Return the [X, Y] coordinate for the center point of the cell that contains the specified text.  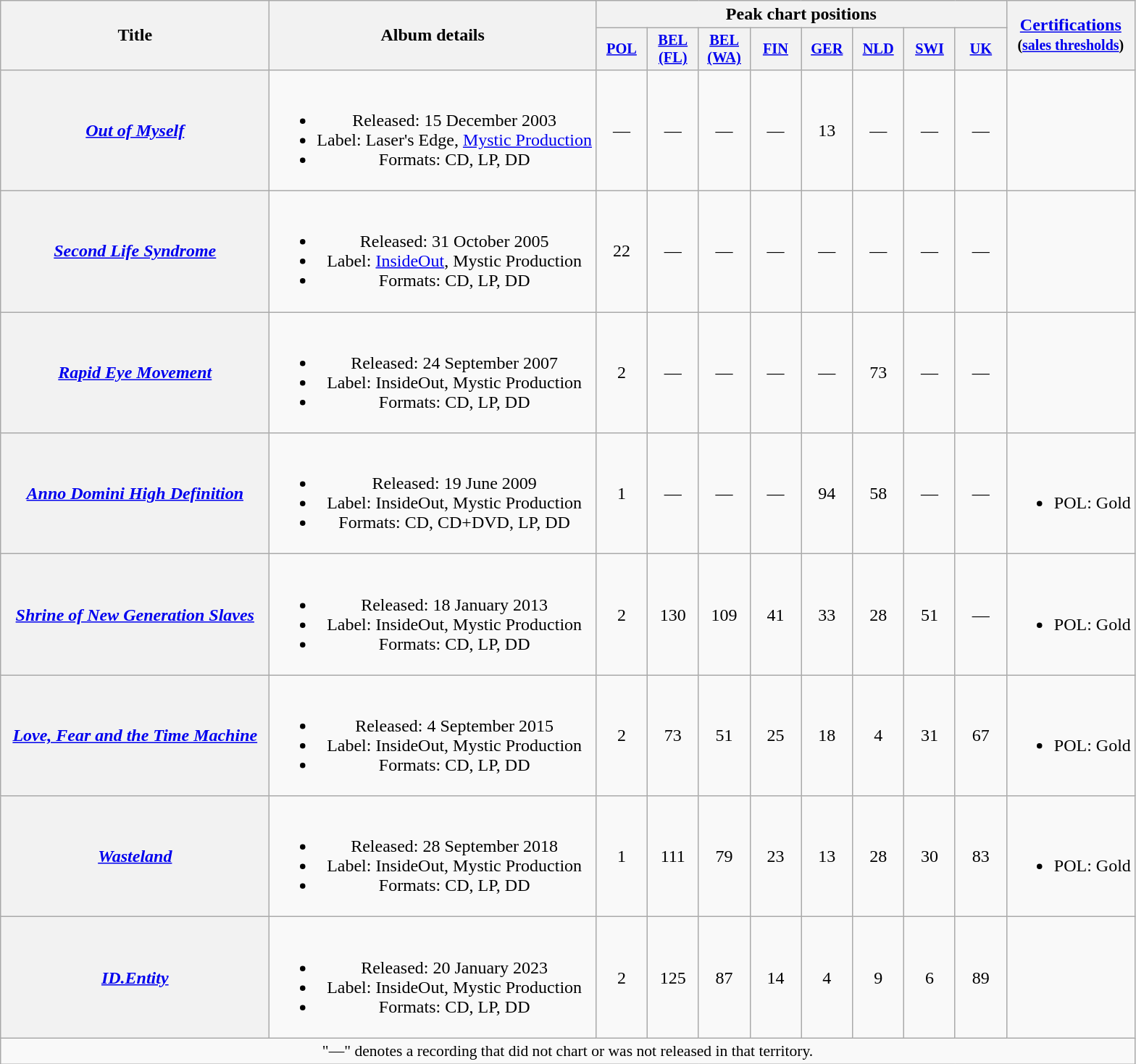
GER [827, 49]
Released: 20 January 2023Label: InsideOut, Mystic ProductionFormats: CD, LP, DD [433, 978]
Peak chart positions [801, 14]
Released: 31 October 2005Label: InsideOut, Mystic ProductionFormats: CD, LP, DD [433, 252]
14 [775, 978]
ID.Entity [135, 978]
94 [827, 494]
UK [981, 49]
Certifications(sales thresholds) [1071, 35]
41 [775, 614]
Rapid Eye Movement [135, 372]
67 [981, 736]
111 [672, 856]
31 [930, 736]
6 [930, 978]
"—" denotes a recording that did not chart or was not released in that territory. [568, 1051]
58 [878, 494]
Album details [433, 35]
Released: 18 January 2013Label: InsideOut, Mystic ProductionFormats: CD, LP, DD [433, 614]
33 [827, 614]
Wasteland [135, 856]
9 [878, 978]
Love, Fear and the Time Machine [135, 736]
87 [724, 978]
FIN [775, 49]
SWI [930, 49]
NLD [878, 49]
Released: 28 September 2018Label: InsideOut, Mystic ProductionFormats: CD, LP, DD [433, 856]
125 [672, 978]
Out of Myself [135, 130]
Released: 4 September 2015Label: InsideOut, Mystic ProductionFormats: CD, LP, DD [433, 736]
23 [775, 856]
Second Life Syndrome [135, 252]
Released: 24 September 2007Label: InsideOut, Mystic ProductionFormats: CD, LP, DD [433, 372]
18 [827, 736]
BEL (FL) [672, 49]
Released: 19 June 2009Label: InsideOut, Mystic ProductionFormats: CD, CD+DVD, LP, DD [433, 494]
83 [981, 856]
Anno Domini High Definition [135, 494]
130 [672, 614]
22 [622, 252]
79 [724, 856]
POL [622, 49]
109 [724, 614]
30 [930, 856]
Title [135, 35]
Shrine of New Generation Slaves [135, 614]
BEL (WA) [724, 49]
89 [981, 978]
25 [775, 736]
Released: 15 December 2003Label: Laser's Edge, Mystic ProductionFormats: CD, LP, DD [433, 130]
